Identify which cell holds the provided text, then report its [X, Y] central coordinate. 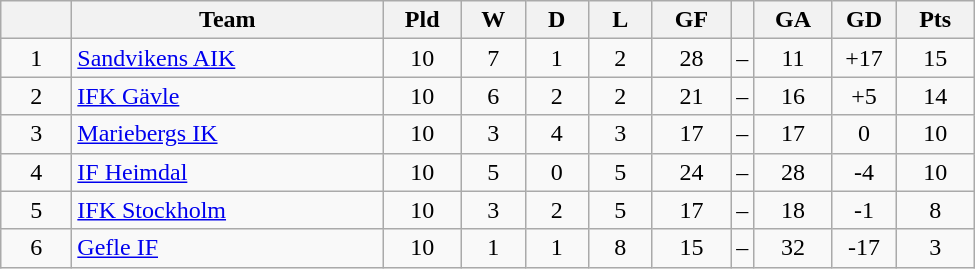
Team [228, 20]
Sandvikens AIK [228, 58]
Pts [936, 20]
IFK Stockholm [228, 210]
21 [692, 96]
7 [493, 58]
32 [794, 248]
GF [692, 20]
16 [794, 96]
W [493, 20]
Gefle IF [228, 248]
IFK Gävle [228, 96]
Pld [422, 20]
-4 [864, 172]
-17 [864, 248]
14 [936, 96]
+5 [864, 96]
D [557, 20]
GD [864, 20]
11 [794, 58]
L [621, 20]
18 [794, 210]
IF Heimdal [228, 172]
24 [692, 172]
+17 [864, 58]
GA [794, 20]
-1 [864, 210]
Mariebergs IK [228, 134]
